Identify which cell holds the provided text, then report its [X, Y] central coordinate. 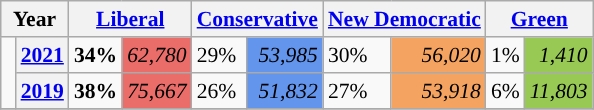
New Democratic [404, 19]
Liberal [130, 19]
75,667 [156, 91]
51,832 [284, 91]
1,410 [559, 55]
Conservative [258, 19]
26% [220, 91]
11,803 [559, 91]
56,020 [438, 55]
53,918 [438, 91]
Year [34, 19]
27% [357, 91]
34% [96, 55]
38% [96, 91]
29% [220, 55]
30% [357, 55]
62,780 [156, 55]
1% [506, 55]
2019 [42, 91]
Green [540, 19]
53,985 [284, 55]
6% [506, 91]
2021 [42, 55]
